Determine the [x, y] coordinate at the center of the cell enclosing the given text.  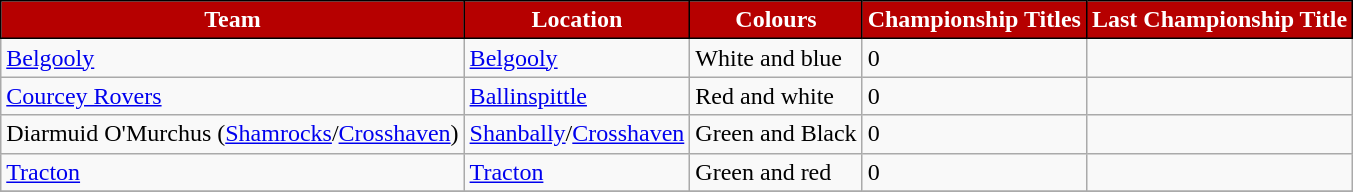
Red and white [776, 96]
Shanbally/Crosshaven [577, 134]
Diarmuid O'Murchus (Shamrocks/Crosshaven) [232, 134]
Courcey Rovers [232, 96]
Last Championship Title [1219, 20]
White and blue [776, 58]
Championship Titles [974, 20]
Ballinspittle [577, 96]
Team [232, 20]
Colours [776, 20]
Green and Black [776, 134]
Green and red [776, 172]
Location [577, 20]
